Find where the given text appears and provide that cell's center as (x, y) coordinate. 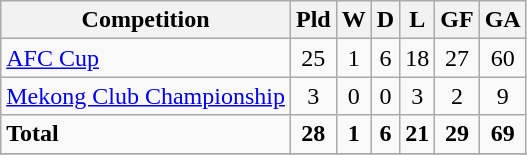
L (418, 20)
29 (457, 134)
Total (146, 134)
Mekong Club Championship (146, 96)
D (385, 20)
18 (418, 58)
28 (313, 134)
AFC Cup (146, 58)
Competition (146, 20)
27 (457, 58)
GA (502, 20)
9 (502, 96)
GF (457, 20)
25 (313, 58)
21 (418, 134)
W (354, 20)
69 (502, 134)
2 (457, 96)
Pld (313, 20)
60 (502, 58)
